Pinpoint the cell where the given text exists, returning its [X, Y] midpoint coordinate. 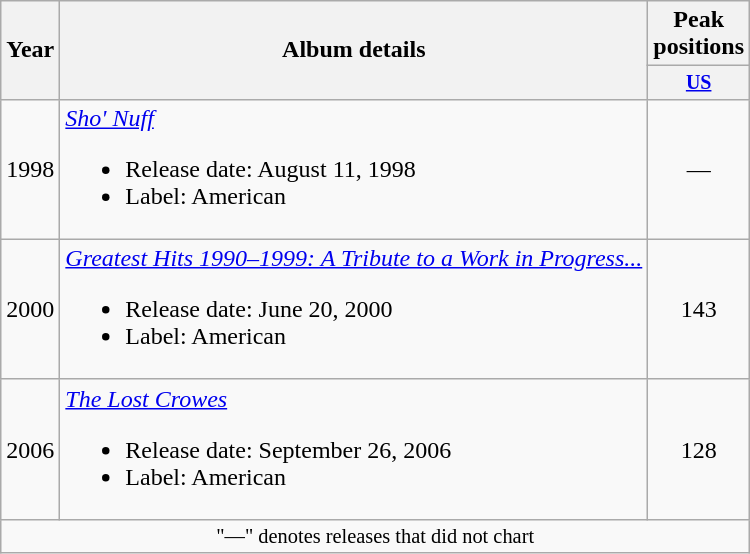
"—" denotes releases that did not chart [376, 536]
US [699, 82]
Year [30, 50]
Greatest Hits 1990–1999: A Tribute to a Work in Progress...Release date: June 20, 2000Label: American [354, 309]
The Lost CrowesRelease date: September 26, 2006Label: American [354, 449]
2006 [30, 449]
Sho' NuffRelease date: August 11, 1998Label: American [354, 169]
— [699, 169]
1998 [30, 169]
128 [699, 449]
2000 [30, 309]
Peak positions [699, 34]
143 [699, 309]
Album details [354, 50]
